Extract the (x, y) coordinate from the center of the cell holding the provided text.  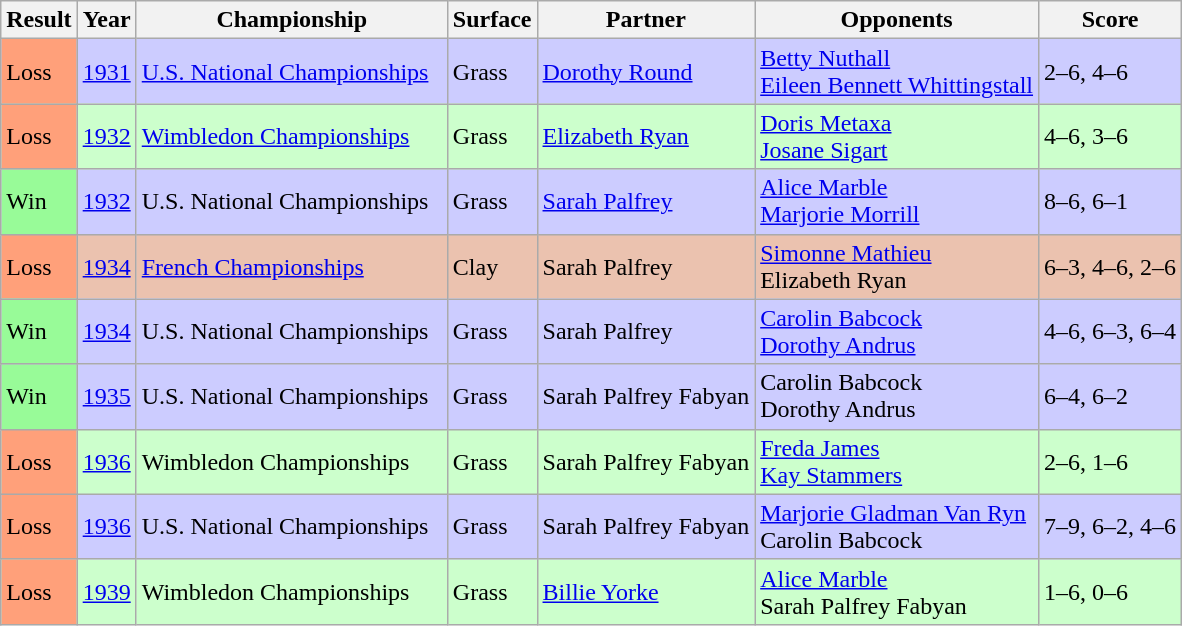
Elizabeth Ryan (646, 136)
Freda James Kay Stammers (897, 462)
1–6, 0–6 (1110, 592)
Dorothy Round (646, 72)
7–9, 6–2, 4–6 (1110, 526)
French Championships (292, 266)
Score (1110, 20)
Billie Yorke (646, 592)
4–6, 3–6 (1110, 136)
Clay (492, 266)
1939 (106, 592)
Alice Marble Sarah Palfrey Fabyan (897, 592)
Result (39, 20)
Simonne Mathieu Elizabeth Ryan (897, 266)
6–4, 6–2 (1110, 396)
Year (106, 20)
2–6, 1–6 (1110, 462)
Championship (292, 20)
1931 (106, 72)
Partner (646, 20)
Betty Nuthall Eileen Bennett Whittingstall (897, 72)
4–6, 6–3, 6–4 (1110, 332)
8–6, 6–1 (1110, 202)
Opponents (897, 20)
Doris Metaxa Josane Sigart (897, 136)
Marjorie Gladman Van Ryn Carolin Babcock (897, 526)
Alice Marble Marjorie Morrill (897, 202)
Surface (492, 20)
1935 (106, 396)
2–6, 4–6 (1110, 72)
6–3, 4–6, 2–6 (1110, 266)
